Search for the cell housing the specified text and yield its [x, y] center coordinate. 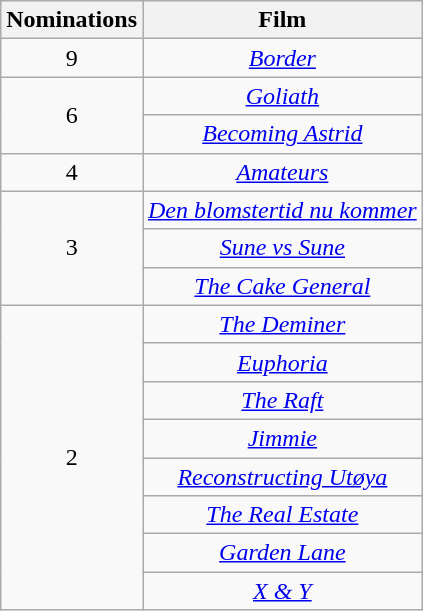
Jimmie [282, 438]
9 [72, 58]
Nominations [72, 20]
Becoming Astrid [282, 134]
X & Y [282, 591]
Euphoria [282, 362]
Film [282, 20]
Garden Lane [282, 553]
The Cake General [282, 286]
The Real Estate [282, 515]
The Raft [282, 400]
Goliath [282, 96]
Amateurs [282, 172]
4 [72, 172]
Sune vs Sune [282, 248]
2 [72, 457]
6 [72, 115]
3 [72, 248]
Reconstructing Utøya [282, 477]
The Deminer [282, 324]
Border [282, 58]
Den blomstertid nu kommer [282, 210]
